Return [X, Y] of the center of cell containing provided text 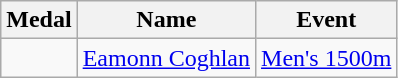
Event [326, 20]
Name [166, 20]
Eamonn Coghlan [166, 58]
Medal [39, 20]
Men's 1500m [326, 58]
